Pinpoint the cell where the given text exists, returning its (x, y) midpoint coordinate. 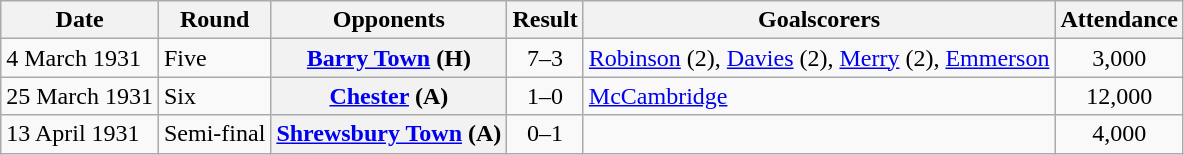
Attendance (1119, 20)
13 April 1931 (80, 134)
Round (214, 20)
Barry Town (H) (389, 58)
3,000 (1119, 58)
Semi-final (214, 134)
4 March 1931 (80, 58)
Date (80, 20)
4,000 (1119, 134)
McCambridge (819, 96)
0–1 (545, 134)
1–0 (545, 96)
Chester (A) (389, 96)
Result (545, 20)
12,000 (1119, 96)
Five (214, 58)
Robinson (2), Davies (2), Merry (2), Emmerson (819, 58)
Opponents (389, 20)
Goalscorers (819, 20)
Six (214, 96)
Shrewsbury Town (A) (389, 134)
25 March 1931 (80, 96)
7–3 (545, 58)
